Provide the [x, y] coordinate of the cell's center where the given text is located.  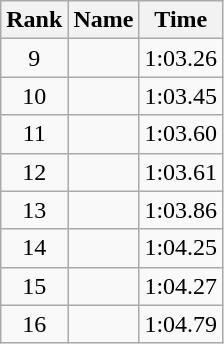
Time [181, 20]
1:03.45 [181, 96]
Rank [34, 20]
1:04.79 [181, 324]
10 [34, 96]
9 [34, 58]
1:03.61 [181, 172]
16 [34, 324]
1:04.27 [181, 286]
1:03.60 [181, 134]
15 [34, 286]
13 [34, 210]
14 [34, 248]
1:03.26 [181, 58]
11 [34, 134]
1:04.25 [181, 248]
12 [34, 172]
1:03.86 [181, 210]
Name [104, 20]
